Find where the given text appears and provide that cell's center as (X, Y) coordinate. 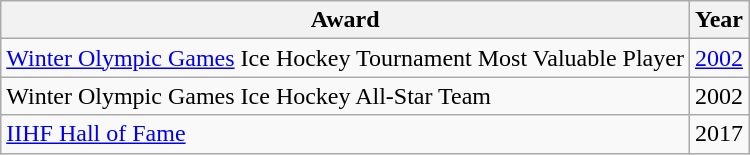
Award (346, 20)
Winter Olympic Games Ice Hockey All-Star Team (346, 96)
Year (718, 20)
IIHF Hall of Fame (346, 134)
Winter Olympic Games Ice Hockey Tournament Most Valuable Player (346, 58)
2017 (718, 134)
